Return the [x, y] coordinate for the center point of the cell that contains the specified text.  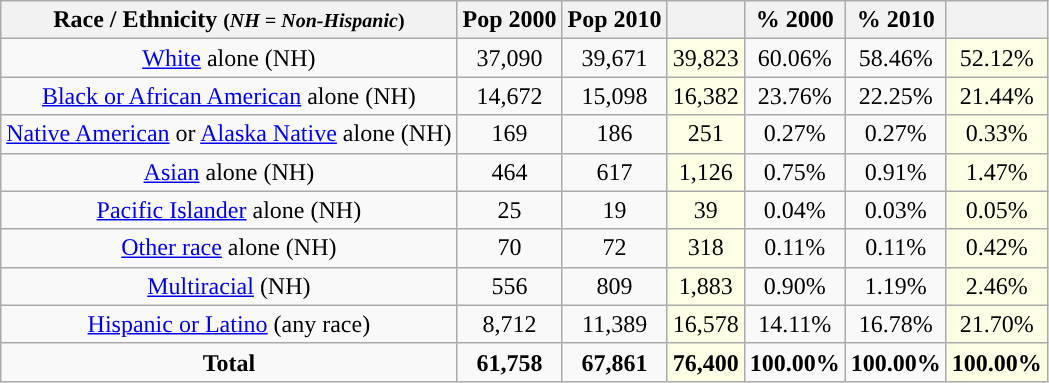
318 [706, 248]
251 [706, 134]
37,090 [510, 58]
21.44% [996, 96]
1.47% [996, 172]
39,671 [614, 58]
0.91% [896, 172]
% 2000 [794, 20]
61,758 [510, 362]
0.75% [794, 172]
464 [510, 172]
Native American or Alaska Native alone (NH) [229, 134]
Total [229, 362]
22.25% [896, 96]
16,382 [706, 96]
Hispanic or Latino (any race) [229, 324]
16.78% [896, 324]
14.11% [794, 324]
72 [614, 248]
25 [510, 210]
39,823 [706, 58]
67,861 [614, 362]
52.12% [996, 58]
0.04% [794, 210]
186 [614, 134]
60.06% [794, 58]
Black or African American alone (NH) [229, 96]
70 [510, 248]
617 [614, 172]
Pacific Islander alone (NH) [229, 210]
16,578 [706, 324]
1,126 [706, 172]
Asian alone (NH) [229, 172]
1,883 [706, 286]
1.19% [896, 286]
58.46% [896, 58]
0.05% [996, 210]
19 [614, 210]
556 [510, 286]
Multiracial (NH) [229, 286]
39 [706, 210]
8,712 [510, 324]
14,672 [510, 96]
11,389 [614, 324]
Pop 2000 [510, 20]
809 [614, 286]
169 [510, 134]
23.76% [794, 96]
0.03% [896, 210]
White alone (NH) [229, 58]
Race / Ethnicity (NH = Non-Hispanic) [229, 20]
76,400 [706, 362]
2.46% [996, 286]
0.42% [996, 248]
21.70% [996, 324]
Pop 2010 [614, 20]
Other race alone (NH) [229, 248]
0.33% [996, 134]
% 2010 [896, 20]
0.90% [794, 286]
15,098 [614, 96]
